Provide the [x, y] coordinate of the cell's center where the given text is located.  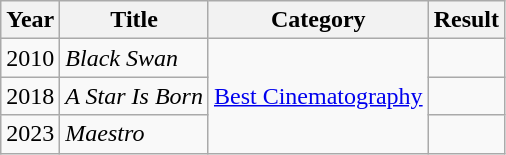
2023 [30, 134]
Year [30, 20]
Title [134, 20]
A Star Is Born [134, 96]
2010 [30, 58]
Result [466, 20]
Black Swan [134, 58]
Best Cinematography [318, 96]
2018 [30, 96]
Maestro [134, 134]
Category [318, 20]
